Search for the cell housing the specified text and yield its [X, Y] center coordinate. 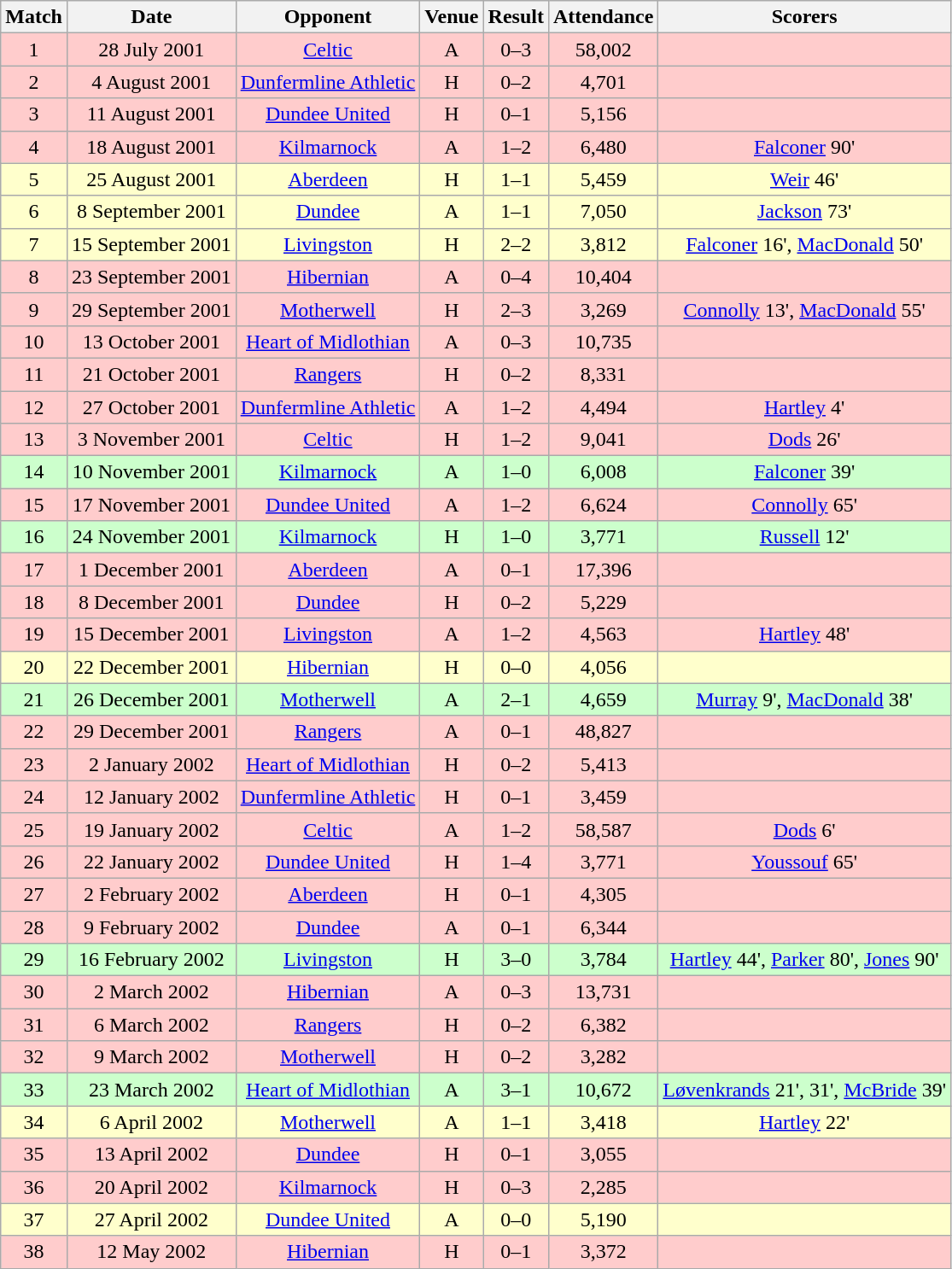
Hartley 48' [804, 634]
2 January 2002 [151, 764]
13 October 2001 [151, 342]
24 [34, 797]
3 [34, 114]
Russell 12' [804, 537]
1 [34, 50]
2 [34, 82]
11 August 2001 [151, 114]
6 [34, 212]
5,156 [603, 114]
24 November 2001 [151, 537]
28 July 2001 [151, 50]
17,396 [603, 570]
3,812 [603, 244]
15 December 2001 [151, 634]
3–0 [516, 960]
Result [516, 17]
19 January 2002 [151, 829]
5,413 [603, 764]
34 [34, 1122]
29 September 2001 [151, 309]
3,784 [603, 960]
16 February 2002 [151, 960]
10 [34, 342]
8,331 [603, 374]
6,008 [603, 472]
Dods 6' [804, 829]
10,672 [603, 1090]
25 August 2001 [151, 179]
26 [34, 862]
21 [34, 699]
48,827 [603, 732]
Connolly 65' [804, 505]
9 March 2002 [151, 1057]
8 [34, 277]
12 May 2002 [151, 1252]
9 February 2002 [151, 927]
11 [34, 374]
7,050 [603, 212]
Connolly 13', MacDonald 55' [804, 309]
Murray 9', MacDonald 38' [804, 699]
Match [34, 17]
4,305 [603, 894]
17 November 2001 [151, 505]
27 [34, 894]
4,701 [603, 82]
16 [34, 537]
3,459 [603, 797]
20 April 2002 [151, 1187]
2–1 [516, 699]
2 March 2002 [151, 992]
28 [34, 927]
6,624 [603, 505]
27 October 2001 [151, 407]
Jackson 73' [804, 212]
38 [34, 1252]
Venue [452, 17]
35 [34, 1155]
Falconer 39' [804, 472]
4,056 [603, 667]
21 October 2001 [151, 374]
6,344 [603, 927]
58,587 [603, 829]
Scorers [804, 17]
29 December 2001 [151, 732]
7 [34, 244]
2 February 2002 [151, 894]
4,659 [603, 699]
13 [34, 440]
3–1 [516, 1090]
9 [34, 309]
30 [34, 992]
23 [34, 764]
4,494 [603, 407]
8 December 2001 [151, 602]
Hartley 44', Parker 80', Jones 90' [804, 960]
18 [34, 602]
29 [34, 960]
2,285 [603, 1187]
15 [34, 505]
13 April 2002 [151, 1155]
22 December 2001 [151, 667]
36 [34, 1187]
6 April 2002 [151, 1122]
22 [34, 732]
22 January 2002 [151, 862]
10,404 [603, 277]
Weir 46' [804, 179]
Hartley 22' [804, 1122]
4,563 [603, 634]
12 January 2002 [151, 797]
10,735 [603, 342]
5,229 [603, 602]
26 December 2001 [151, 699]
12 [34, 407]
27 April 2002 [151, 1219]
5 [34, 179]
31 [34, 1025]
5,459 [603, 179]
Date [151, 17]
2–2 [516, 244]
Attendance [603, 17]
25 [34, 829]
Hartley 4' [804, 407]
Opponent [328, 17]
3,282 [603, 1057]
4 [34, 147]
Løvenkrands 21', 31', McBride 39' [804, 1090]
3,418 [603, 1122]
6,382 [603, 1025]
Dods 26' [804, 440]
Falconer 16', MacDonald 50' [804, 244]
13,731 [603, 992]
23 March 2002 [151, 1090]
14 [34, 472]
37 [34, 1219]
15 September 2001 [151, 244]
10 November 2001 [151, 472]
58,002 [603, 50]
33 [34, 1090]
Youssouf 65' [804, 862]
23 September 2001 [151, 277]
9,041 [603, 440]
19 [34, 634]
6,480 [603, 147]
2–3 [516, 309]
4 August 2001 [151, 82]
3,372 [603, 1252]
0–4 [516, 277]
32 [34, 1057]
6 March 2002 [151, 1025]
1 December 2001 [151, 570]
18 August 2001 [151, 147]
17 [34, 570]
3 November 2001 [151, 440]
20 [34, 667]
Falconer 90' [804, 147]
1–4 [516, 862]
3,055 [603, 1155]
5,190 [603, 1219]
8 September 2001 [151, 212]
3,269 [603, 309]
